Extract the (x, y) coordinate from the center of the cell holding the provided text.  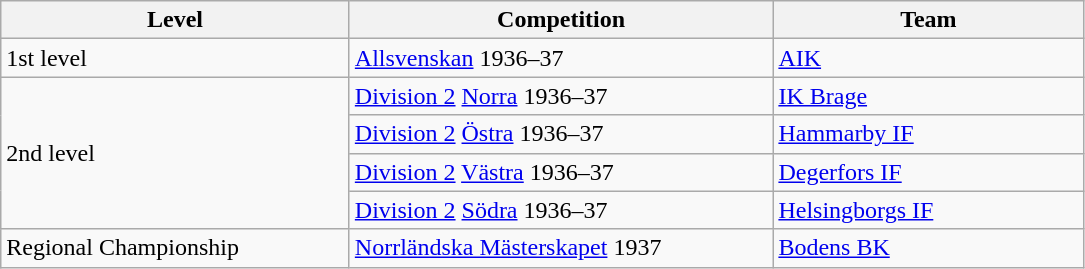
Hammarby IF (928, 134)
Level (176, 20)
Helsingborgs IF (928, 210)
IK Brage (928, 96)
Norrländska Mästerskapet 1937 (561, 248)
Team (928, 20)
Regional Championship (176, 248)
Division 2 Norra 1936–37 (561, 96)
Competition (561, 20)
Allsvenskan 1936–37 (561, 58)
Bodens BK (928, 248)
Division 2 Södra 1936–37 (561, 210)
1st level (176, 58)
Division 2 Östra 1936–37 (561, 134)
AIK (928, 58)
Degerfors IF (928, 172)
Division 2 Västra 1936–37 (561, 172)
2nd level (176, 153)
